Capture the cell that displays the provided text and extract its (x, y) central coordinate. 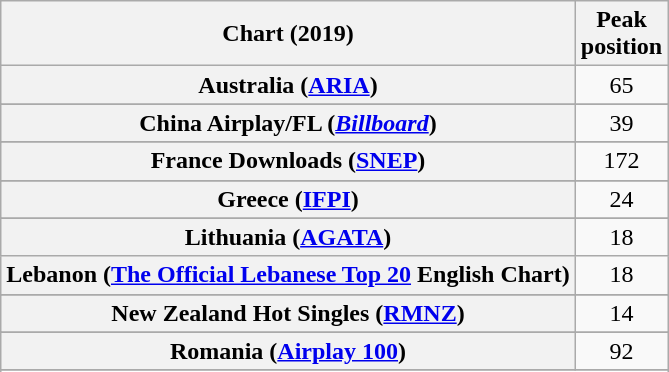
172 (621, 161)
24 (621, 199)
14 (621, 313)
New Zealand Hot Singles (RMNZ) (288, 313)
65 (621, 85)
39 (621, 123)
Lebanon (The Official Lebanese Top 20 English Chart) (288, 275)
Chart (2019) (288, 34)
Greece (IFPI) (288, 199)
Romania (Airplay 100) (288, 351)
92 (621, 351)
Australia (ARIA) (288, 85)
Peakposition (621, 34)
Lithuania (AGATA) (288, 237)
China Airplay/FL (Billboard) (288, 123)
France Downloads (SNEP) (288, 161)
